Capture the cell that displays the provided text and extract its (X, Y) central coordinate. 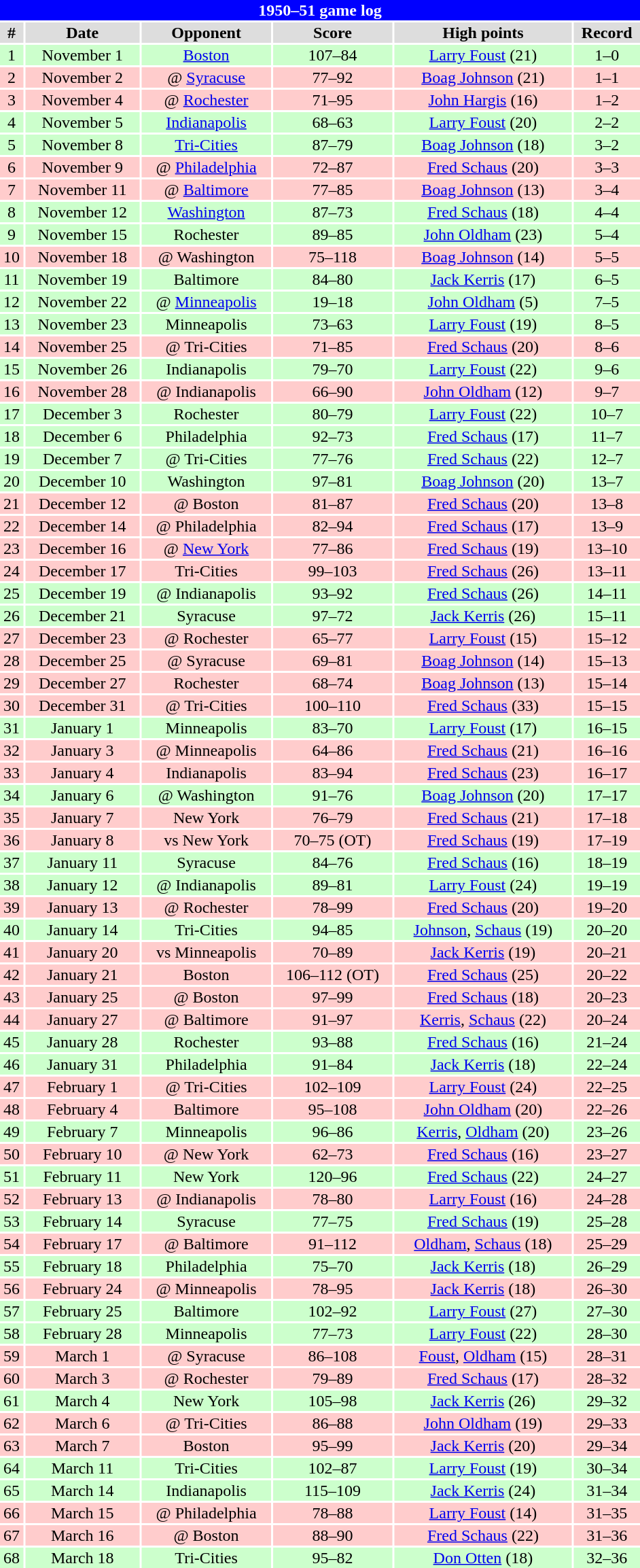
66–90 (332, 391)
60 (12, 1378)
55 (12, 1266)
32–36 (607, 1558)
Larry Foust (17) (482, 728)
16 (12, 391)
March 11 (83, 1468)
23 (12, 548)
December 23 (83, 638)
15–14 (607, 683)
2–2 (607, 122)
18 (12, 436)
2 (12, 77)
High points (482, 33)
Jack Kerris (19) (482, 952)
77–85 (332, 190)
7–5 (607, 302)
91–97 (332, 1020)
14 (12, 347)
19–20 (607, 907)
24–28 (607, 1199)
3 (12, 100)
8 (12, 212)
50 (12, 1154)
5–5 (607, 257)
January 28 (83, 1042)
79–89 (332, 1378)
John Oldham (12) (482, 391)
January 14 (83, 930)
13 (12, 324)
15–13 (607, 661)
89–85 (332, 234)
27–30 (607, 1311)
88–90 (332, 1535)
10–7 (607, 414)
58 (12, 1334)
Opponent (207, 33)
November 9 (83, 167)
January 13 (83, 907)
38 (12, 885)
November 5 (83, 122)
March 1 (83, 1356)
22–26 (607, 1109)
20–24 (607, 1020)
18–19 (607, 863)
80–79 (332, 414)
51 (12, 1177)
29–32 (607, 1401)
63 (12, 1446)
96–86 (332, 1132)
November 25 (83, 347)
35 (12, 818)
19–19 (607, 885)
31 (12, 728)
1950–51 game log (320, 10)
17–17 (607, 795)
November 28 (83, 391)
3–3 (607, 167)
28–31 (607, 1356)
January 25 (83, 997)
December 25 (83, 661)
Jack Kerris (20) (482, 1446)
January 6 (83, 795)
77–86 (332, 548)
71–95 (332, 100)
78–95 (332, 1289)
49 (12, 1132)
29–34 (607, 1446)
December 19 (83, 593)
53 (12, 1221)
6 (12, 167)
1–0 (607, 55)
97–81 (332, 481)
November 8 (83, 145)
February 13 (83, 1199)
22 (12, 526)
75–70 (332, 1266)
1–2 (607, 100)
January 12 (83, 885)
91–84 (332, 1064)
86–108 (332, 1356)
February 7 (83, 1132)
December 3 (83, 414)
59 (12, 1356)
31–36 (607, 1535)
20–20 (607, 930)
78–99 (332, 907)
Larry Foust (21) (482, 55)
81–87 (332, 504)
65–77 (332, 638)
December 16 (83, 548)
January 21 (83, 975)
February 28 (83, 1334)
February 10 (83, 1154)
Fred Schaus (33) (482, 705)
13–8 (607, 504)
15–12 (607, 638)
102–109 (332, 1087)
26–29 (607, 1266)
February 11 (83, 1177)
21 (12, 504)
March 15 (83, 1513)
75–118 (332, 257)
100–110 (332, 705)
91–76 (332, 795)
42 (12, 975)
52 (12, 1199)
January 20 (83, 952)
February 25 (83, 1311)
Score (332, 33)
Larry Foust (27) (482, 1311)
28 (12, 661)
Kerris, Oldham (20) (482, 1132)
9–7 (607, 391)
March 4 (83, 1401)
March 16 (83, 1535)
8–6 (607, 347)
December 27 (83, 683)
97–99 (332, 997)
13–11 (607, 571)
January 4 (83, 773)
93–88 (332, 1042)
28–30 (607, 1334)
John Hargis (16) (482, 100)
9–6 (607, 369)
56 (12, 1289)
30 (12, 705)
February 1 (83, 1087)
5 (12, 145)
105–98 (332, 1401)
73–63 (332, 324)
37 (12, 863)
40 (12, 930)
February 18 (83, 1266)
29 (12, 683)
17 (12, 414)
12–7 (607, 459)
16–17 (607, 773)
3–4 (607, 190)
92–73 (332, 436)
January 27 (83, 1020)
64 (12, 1468)
Larry Foust (20) (482, 122)
64–86 (332, 750)
John Oldham (19) (482, 1423)
John Oldham (23) (482, 234)
# (12, 33)
Foust, Oldham (15) (482, 1356)
77–75 (332, 1221)
23–27 (607, 1154)
Date (83, 33)
61 (12, 1401)
28–32 (607, 1378)
20–23 (607, 997)
115–109 (332, 1491)
Johnson, Schaus (19) (482, 930)
57 (12, 1311)
3–2 (607, 145)
95–99 (332, 1446)
December 17 (83, 571)
95–82 (332, 1558)
Don Otten (18) (482, 1558)
January 7 (83, 818)
43 (12, 997)
97–72 (332, 616)
1–1 (607, 77)
Kerris, Schaus (22) (482, 1020)
30–34 (607, 1468)
95–108 (332, 1109)
16–15 (607, 728)
25–28 (607, 1221)
January 11 (83, 863)
44 (12, 1020)
87–73 (332, 212)
1 (12, 55)
17–18 (607, 818)
4 (12, 122)
94–85 (332, 930)
vs Minneapolis (207, 952)
12 (12, 302)
102–92 (332, 1311)
13–10 (607, 548)
22–25 (607, 1087)
47 (12, 1087)
62 (12, 1423)
89–81 (332, 885)
93–92 (332, 593)
November 2 (83, 77)
77–73 (332, 1334)
78–88 (332, 1513)
14–11 (607, 593)
32 (12, 750)
Boag Johnson (18) (482, 145)
November 11 (83, 190)
20–22 (607, 975)
6–5 (607, 279)
December 6 (83, 436)
January 1 (83, 728)
21–24 (607, 1042)
March 3 (83, 1378)
19 (12, 459)
February 4 (83, 1109)
24–27 (607, 1177)
December 7 (83, 459)
20–21 (607, 952)
76–79 (332, 818)
December 14 (83, 526)
36 (12, 840)
Larry Foust (16) (482, 1199)
25–29 (607, 1244)
70–75 (OT) (332, 840)
62–73 (332, 1154)
70–89 (332, 952)
John Oldham (20) (482, 1109)
November 23 (83, 324)
26–30 (607, 1289)
December 21 (83, 616)
November 18 (83, 257)
120–96 (332, 1177)
39 (12, 907)
45 (12, 1042)
77–76 (332, 459)
71–85 (332, 347)
31–34 (607, 1491)
19–18 (332, 302)
41 (12, 952)
February 14 (83, 1221)
102–87 (332, 1468)
83–70 (332, 728)
November 19 (83, 279)
November 4 (83, 100)
Boag Johnson (21) (482, 77)
Record (607, 33)
17–19 (607, 840)
November 12 (83, 212)
16–16 (607, 750)
68–63 (332, 122)
27 (12, 638)
68–74 (332, 683)
24 (12, 571)
vs New York (207, 840)
11 (12, 279)
9 (12, 234)
15–11 (607, 616)
5–4 (607, 234)
23–26 (607, 1132)
34 (12, 795)
68 (12, 1558)
13–9 (607, 526)
20 (12, 481)
7 (12, 190)
65 (12, 1491)
11–7 (607, 436)
November 22 (83, 302)
26 (12, 616)
4–4 (607, 212)
77–92 (332, 77)
Jack Kerris (24) (482, 1491)
March 18 (83, 1558)
Larry Foust (14) (482, 1513)
31–35 (607, 1513)
November 15 (83, 234)
John Oldham (5) (482, 302)
78–80 (332, 1199)
January 3 (83, 750)
22–24 (607, 1064)
15 (12, 369)
March 7 (83, 1446)
91–112 (332, 1244)
83–94 (332, 773)
January 8 (83, 840)
November 1 (83, 55)
December 31 (83, 705)
Fred Schaus (23) (482, 773)
March 6 (83, 1423)
25 (12, 593)
November 26 (83, 369)
67 (12, 1535)
February 24 (83, 1289)
Larry Foust (15) (482, 638)
99–103 (332, 571)
106–112 (OT) (332, 975)
82–94 (332, 526)
29–33 (607, 1423)
Fred Schaus (25) (482, 975)
79–70 (332, 369)
Jack Kerris (17) (482, 279)
86–88 (332, 1423)
December 10 (83, 481)
84–80 (332, 279)
66 (12, 1513)
December 12 (83, 504)
10 (12, 257)
69–81 (332, 661)
84–76 (332, 863)
54 (12, 1244)
33 (12, 773)
48 (12, 1109)
15–15 (607, 705)
13–7 (607, 481)
107–84 (332, 55)
January 31 (83, 1064)
March 14 (83, 1491)
Oldham, Schaus (18) (482, 1244)
8–5 (607, 324)
72–87 (332, 167)
87–79 (332, 145)
February 17 (83, 1244)
46 (12, 1064)
